Capture the cell that displays the provided text and extract its [x, y] central coordinate. 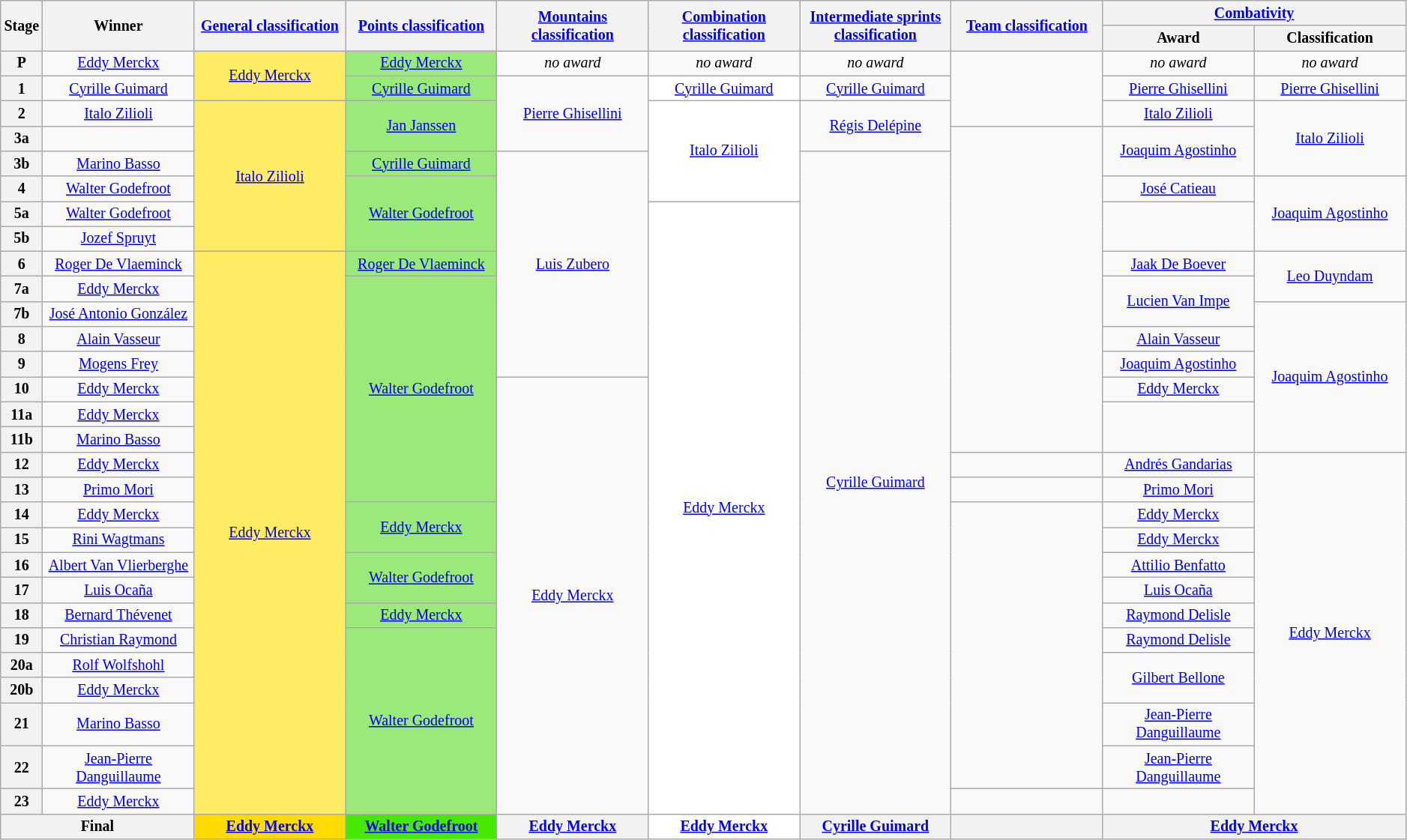
Classification [1330, 39]
Winner [118, 25]
5b [22, 238]
Final [97, 827]
20b [22, 691]
23 [22, 802]
19 [22, 640]
4 [22, 189]
11b [22, 439]
Rini Wagtmans [118, 540]
Points classification [421, 25]
3b [22, 163]
18 [22, 614]
9 [22, 364]
José Catieau [1178, 189]
Lucien Van Impe [1178, 301]
13 [22, 490]
1 [22, 88]
Bernard Thévenet [118, 614]
Stage [22, 25]
Andrés Gandarias [1178, 465]
Régis Delépine [876, 126]
Combination classification [724, 25]
Christian Raymond [118, 640]
Leo Duyndam [1330, 277]
Attilio Benfatto [1178, 565]
Gilbert Bellone [1178, 677]
2 [22, 114]
6 [22, 264]
P [22, 63]
7b [22, 315]
17 [22, 590]
Jaak De Boever [1178, 264]
Rolf Wolfshohl [118, 665]
3a [22, 138]
16 [22, 565]
Mountains classification [573, 25]
7a [22, 289]
General classification [270, 25]
8 [22, 339]
15 [22, 540]
Intermediate sprints classification [876, 25]
Award [1178, 39]
14 [22, 514]
5a [22, 214]
21 [22, 724]
Jozef Spruyt [118, 238]
Luis Zubero [573, 264]
20a [22, 665]
Jan Janssen [421, 126]
José Antonio González [118, 315]
10 [22, 390]
11a [22, 415]
Team classification [1027, 25]
Albert Van Vlierberghe [118, 565]
Combativity [1254, 13]
22 [22, 767]
Mogens Frey [118, 364]
12 [22, 465]
